Locate the cell with the specified text and output its [X, Y] center coordinate. 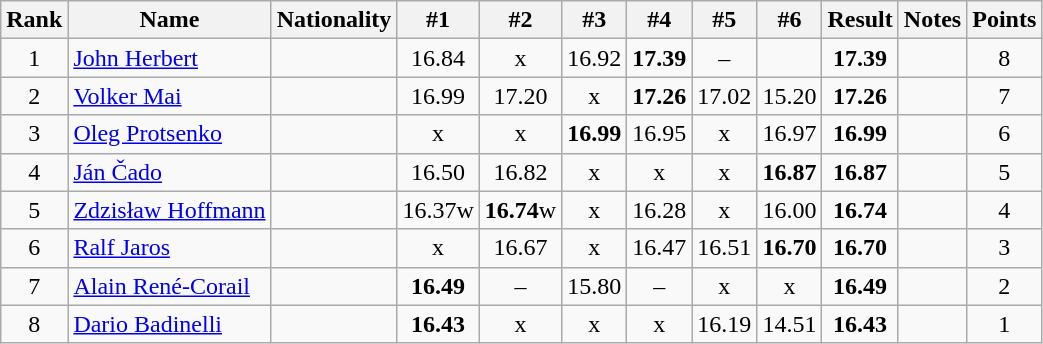
15.80 [594, 286]
#6 [790, 20]
#4 [660, 20]
17.20 [520, 96]
#3 [594, 20]
16.95 [660, 134]
Ralf Jaros [170, 248]
16.67 [520, 248]
16.97 [790, 134]
16.92 [594, 58]
Volker Mai [170, 96]
Name [170, 20]
Result [860, 20]
#1 [438, 20]
16.37w [438, 210]
16.19 [724, 324]
16.84 [438, 58]
Zdzisław Hoffmann [170, 210]
#2 [520, 20]
Nationality [334, 20]
Rank [34, 20]
Points [1004, 20]
16.47 [660, 248]
Dario Badinelli [170, 324]
17.02 [724, 96]
Alain René-Corail [170, 286]
John Herbert [170, 58]
16.28 [660, 210]
Ján Čado [170, 172]
16.74 [860, 210]
16.82 [520, 172]
14.51 [790, 324]
#5 [724, 20]
16.00 [790, 210]
16.74w [520, 210]
16.51 [724, 248]
15.20 [790, 96]
Notes [932, 20]
Oleg Protsenko [170, 134]
16.50 [438, 172]
